Capture the cell that displays the provided text and extract its (X, Y) central coordinate. 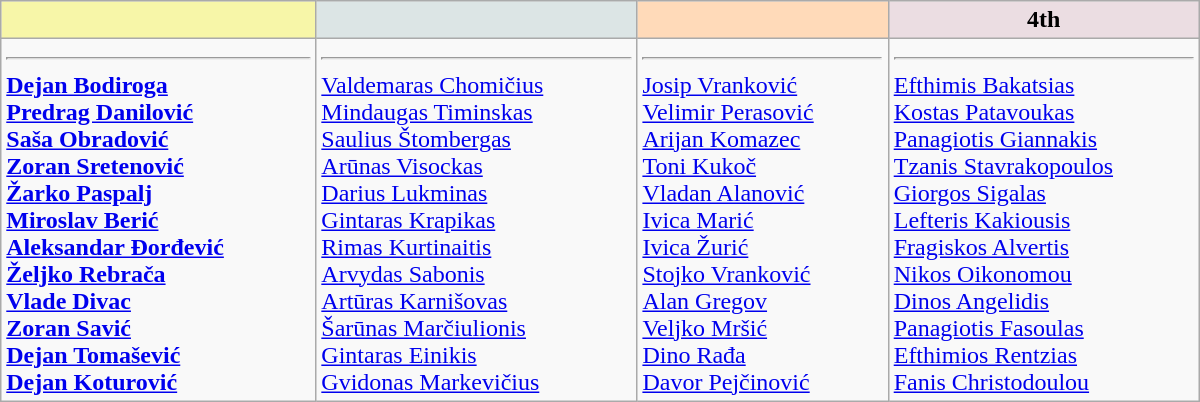
4th (1044, 20)
